Find where the given text appears and provide that cell's center as [X, Y] coordinate. 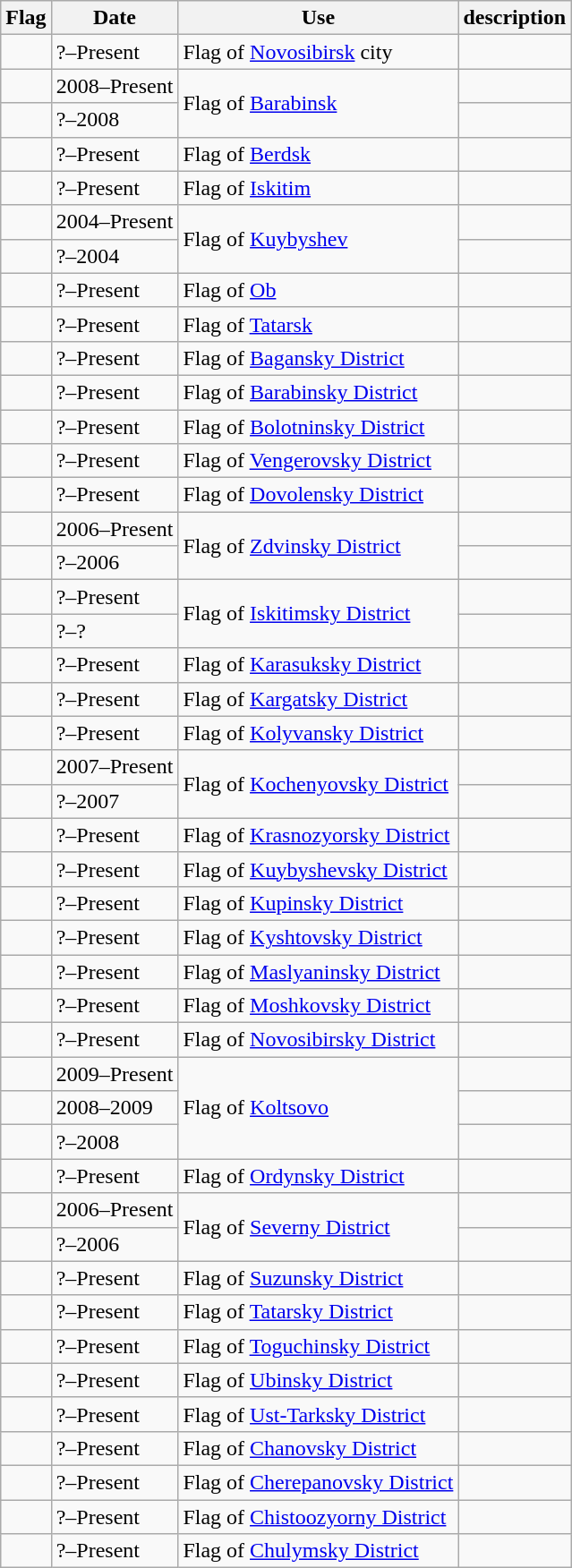
Flag [26, 18]
Flag of Berdsk [319, 154]
Flag of Iskitim [319, 188]
Flag of Kolyvansky District [319, 733]
Flag of Zdvinsky District [319, 546]
Flag of Ordynsky District [319, 1176]
Flag of Suzunsky District [319, 1278]
Flag of Ob [319, 290]
Flag of Chanovsky District [319, 1448]
Flag of Severny District [319, 1227]
Flag of Novosibirsk city [319, 52]
Flag of Tatarsky District [319, 1312]
Flag of Kargatsky District [319, 699]
?–? [115, 631]
Flag of Karasuksky District [319, 665]
Flag of Kupinsky District [319, 903]
Flag of Ubinsky District [319, 1380]
Flag of Kuybyshev [319, 239]
?–2007 [115, 801]
Flag of Kochenyovsky District [319, 784]
Flag of Moshkovsky District [319, 1006]
Flag of Chistoozyorny District [319, 1517]
Date [115, 18]
Flag of Toguchinsky District [319, 1346]
Flag of Dovolensky District [319, 495]
Flag of Iskitimsky District [319, 614]
Use [319, 18]
Flag of Chulymsky District [319, 1551]
2004–Present [115, 222]
description [515, 18]
Flag of Krasnozyorsky District [319, 835]
2008–2009 [115, 1108]
Flag of Tatarsk [319, 324]
Flag of Novosibirsky District [319, 1040]
Flag of Bagansky District [319, 358]
2009–Present [115, 1074]
Flag of Koltsovo [319, 1108]
Flag of Barabinsky District [319, 392]
?–2004 [115, 256]
Flag of Cherepanovsky District [319, 1482]
Flag of Ust-Tarksky District [319, 1414]
Flag of Kyshtovsky District [319, 937]
Flag of Bolotninsky District [319, 427]
Flag of Maslyaninsky District [319, 971]
2007–Present [115, 767]
2008–Present [115, 86]
Flag of Vengerovsky District [319, 461]
Flag of Barabinsk [319, 103]
Flag of Kuybyshevsky District [319, 869]
